Return the (X, Y) coordinate for the center point of the cell that contains the specified text.  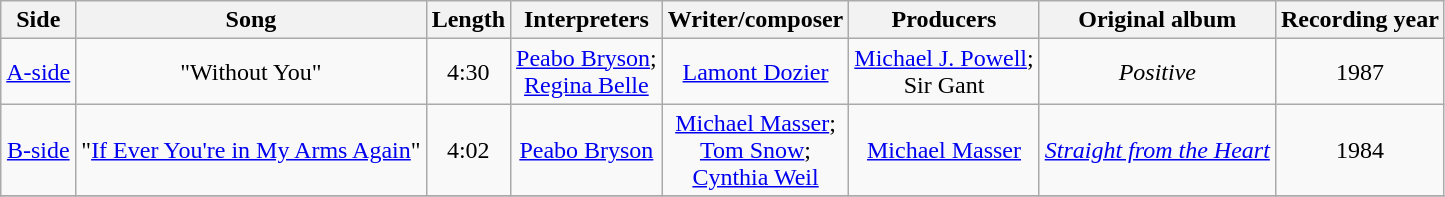
Interpreters (587, 20)
1984 (1360, 150)
Michael J. Powell;Sir Gant (944, 72)
"Without You" (251, 72)
Writer/composer (756, 20)
Positive (1157, 72)
B-side (38, 150)
Straight from the Heart (1157, 150)
"If Ever You're in My Arms Again" (251, 150)
Michael Masser;Tom Snow;Cynthia Weil (756, 150)
Side (38, 20)
Peabo Bryson;Regina Belle (587, 72)
1987 (1360, 72)
Lamont Dozier (756, 72)
Peabo Bryson (587, 150)
A-side (38, 72)
Producers (944, 20)
Michael Masser (944, 150)
Recording year (1360, 20)
Length (468, 20)
Song (251, 20)
4:02 (468, 150)
Original album (1157, 20)
4:30 (468, 72)
